Find where the given text appears and provide that cell's center as [X, Y] coordinate. 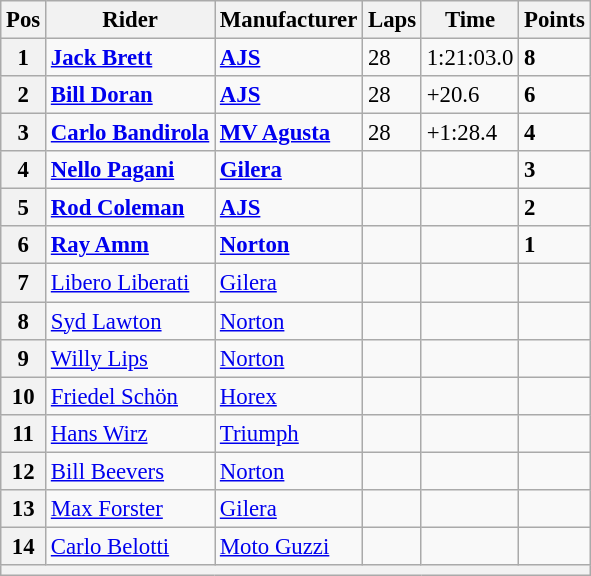
Friedel Schön [130, 396]
9 [24, 358]
Bill Doran [130, 95]
Moto Guzzi [289, 546]
Bill Beevers [130, 471]
13 [24, 509]
Points [554, 20]
Manufacturer [289, 20]
Pos [24, 20]
Carlo Belotti [130, 546]
Laps [392, 20]
Time [470, 20]
5 [24, 208]
Rider [130, 20]
Triumph [289, 433]
Hans Wirz [130, 433]
14 [24, 546]
Carlo Bandirola [130, 133]
1:21:03.0 [470, 58]
Libero Liberati [130, 283]
Nello Pagani [130, 170]
Ray Amm [130, 245]
Jack Brett [130, 58]
7 [24, 283]
Max Forster [130, 509]
Willy Lips [130, 358]
11 [24, 433]
10 [24, 396]
MV Agusta [289, 133]
Horex [289, 396]
12 [24, 471]
Syd Lawton [130, 321]
+20.6 [470, 95]
+1:28.4 [470, 133]
Rod Coleman [130, 208]
